Search for the cell housing the specified text and yield its (x, y) center coordinate. 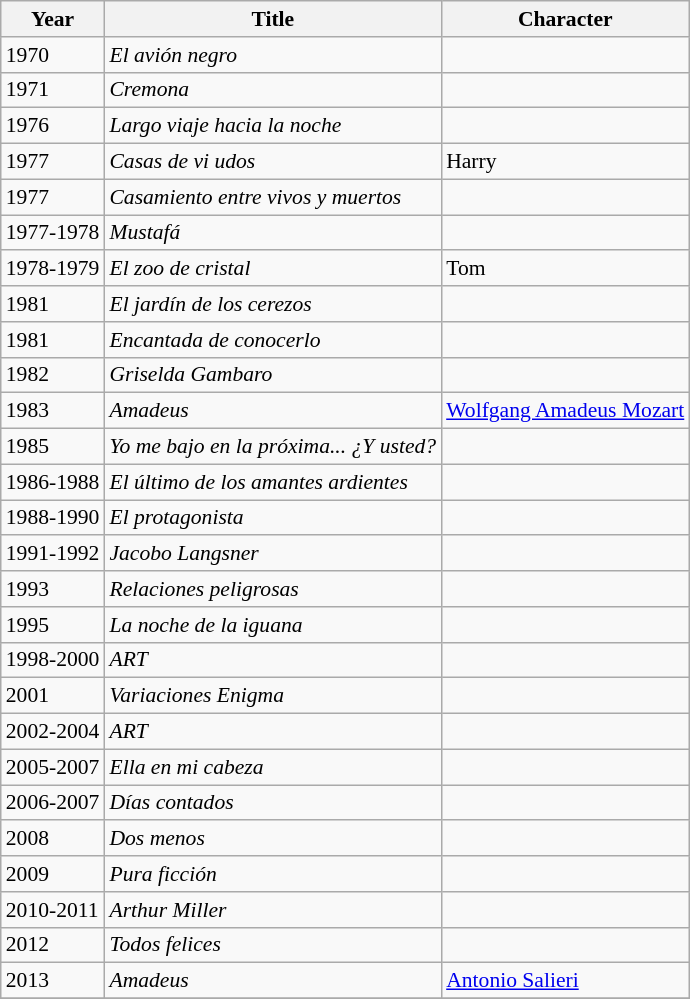
El avión negro (272, 55)
2012 (53, 945)
1998-2000 (53, 660)
Yo me bajo en la próxima... ¿Y usted? (272, 447)
1970 (53, 55)
Casas de vi udos (272, 162)
2013 (53, 981)
1971 (53, 90)
Title (272, 19)
El jardín de los cerezos (272, 304)
El último de los amantes ardientes (272, 482)
1988-1990 (53, 518)
Harry (565, 162)
1978-1979 (53, 269)
2006-2007 (53, 803)
2002-2004 (53, 732)
Largo viaje hacia la noche (272, 126)
2008 (53, 839)
1986-1988 (53, 482)
1985 (53, 447)
1982 (53, 375)
Arthur Miller (272, 910)
Tom (565, 269)
Días contados (272, 803)
1993 (53, 589)
Ella en mi cabeza (272, 767)
Mustafá (272, 233)
1976 (53, 126)
2005-2007 (53, 767)
Casamiento entre vivos y muertos (272, 197)
Jacobo Langsner (272, 554)
1983 (53, 411)
Year (53, 19)
Variaciones Enigma (272, 696)
Cremona (272, 90)
La noche de la iguana (272, 625)
Dos menos (272, 839)
Antonio Salieri (565, 981)
Todos felices (272, 945)
1977-1978 (53, 233)
El protagonista (272, 518)
2001 (53, 696)
Character (565, 19)
Pura ficción (272, 874)
Relaciones peligrosas (272, 589)
2010-2011 (53, 910)
Griselda Gambaro (272, 375)
2009 (53, 874)
El zoo de cristal (272, 269)
1991-1992 (53, 554)
1995 (53, 625)
Wolfgang Amadeus Mozart (565, 411)
Encantada de conocerlo (272, 340)
